Scan for the cell matching the given text and deliver its [x, y] coordinate at center. 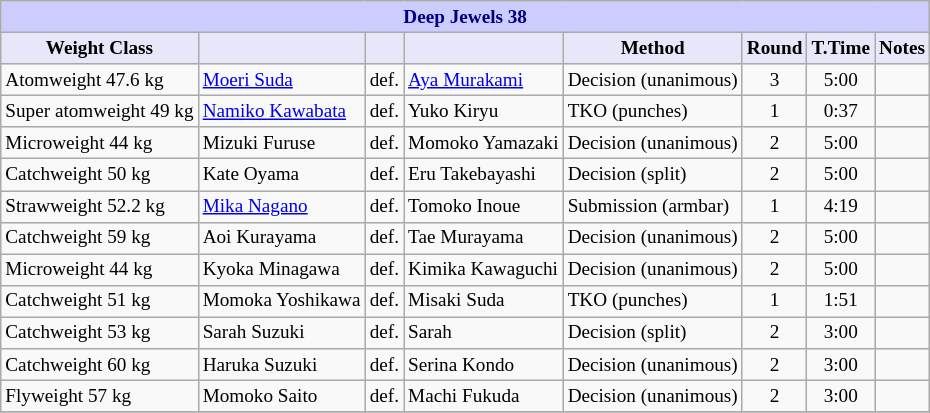
Moeri Suda [282, 80]
Kyoka Minagawa [282, 270]
Eru Takebayashi [484, 175]
Mika Nagano [282, 206]
Misaki Suda [484, 301]
Kate Oyama [282, 175]
Sarah Suzuki [282, 333]
Deep Jewels 38 [466, 17]
Sarah [484, 333]
0:37 [841, 111]
Serina Kondo [484, 365]
Atomweight 47.6 kg [100, 80]
4:19 [841, 206]
3 [774, 80]
Haruka Suzuki [282, 365]
Catchweight 59 kg [100, 238]
Aoi Kurayama [282, 238]
Kimika Kawaguchi [484, 270]
Momoko Saito [282, 396]
Tomoko Inoue [484, 206]
Aya Murakami [484, 80]
Catchweight 60 kg [100, 365]
Flyweight 57 kg [100, 396]
T.Time [841, 48]
Momoko Yamazaki [484, 143]
Tae Murayama [484, 238]
Notes [902, 48]
Super atomweight 49 kg [100, 111]
Round [774, 48]
Catchweight 50 kg [100, 175]
Catchweight 53 kg [100, 333]
Yuko Kiryu [484, 111]
Namiko Kawabata [282, 111]
Momoka Yoshikawa [282, 301]
Submission (armbar) [652, 206]
Method [652, 48]
Mizuki Furuse [282, 143]
Strawweight 52.2 kg [100, 206]
1:51 [841, 301]
Weight Class [100, 48]
Machi Fukuda [484, 396]
Catchweight 51 kg [100, 301]
